For the text-containing cell, return its midpoint in (x, y) coordinate format. 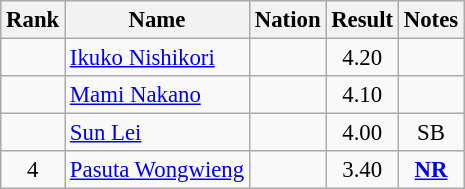
3.40 (362, 170)
4 (33, 170)
Rank (33, 20)
Notes (430, 20)
Nation (287, 20)
4.10 (362, 95)
4.00 (362, 133)
Ikuko Nishikori (158, 58)
4.20 (362, 58)
Pasuta Wongwieng (158, 170)
Result (362, 20)
NR (430, 170)
SB (430, 133)
Sun Lei (158, 133)
Name (158, 20)
Mami Nakano (158, 95)
